Determine the [x, y] coordinate at the center of the cell enclosing the given text.  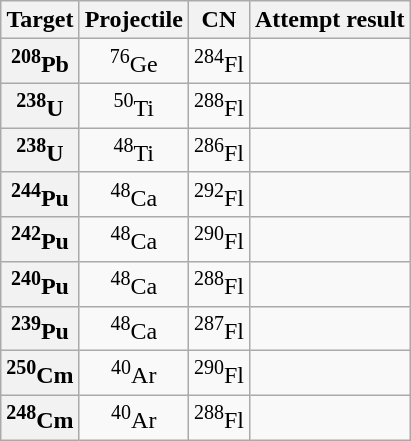
76Ge [134, 62]
Target [40, 20]
250Cm [40, 374]
284Fl [218, 62]
Projectile [134, 20]
50Ti [134, 106]
287Fl [218, 328]
292Fl [218, 194]
244Pu [40, 194]
239Pu [40, 328]
286Fl [218, 150]
CN [218, 20]
242Pu [40, 240]
48Ti [134, 150]
208Pb [40, 62]
240Pu [40, 284]
248Cm [40, 418]
Attempt result [330, 20]
